From the cell containing the given text, extract its center point as (x, y) coordinate. 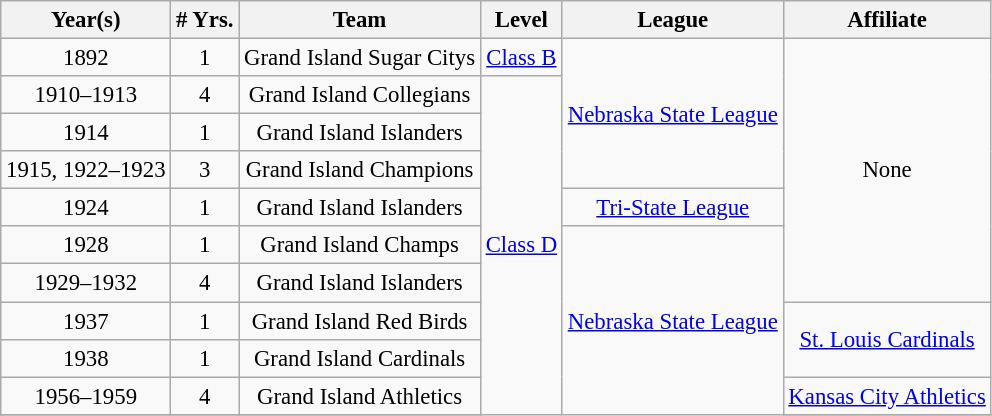
1937 (86, 321)
Grand Island Red Birds (360, 321)
Kansas City Athletics (887, 396)
St. Louis Cardinals (887, 340)
Grand Island Champs (360, 245)
Team (360, 20)
None (887, 170)
Affiliate (887, 20)
1938 (86, 358)
1914 (86, 133)
1929–1932 (86, 283)
Level (521, 20)
# Yrs. (205, 20)
1892 (86, 58)
Tri-State League (672, 208)
1956–1959 (86, 396)
1910–1913 (86, 95)
1915, 1922–1923 (86, 170)
Grand Island Sugar Citys (360, 58)
Grand Island Cardinals (360, 358)
Grand Island Champions (360, 170)
Class D (521, 245)
Grand Island Collegians (360, 95)
Year(s) (86, 20)
Grand Island Athletics (360, 396)
1928 (86, 245)
3 (205, 170)
1924 (86, 208)
League (672, 20)
Class B (521, 58)
